Search for the cell housing the specified text and yield its [X, Y] center coordinate. 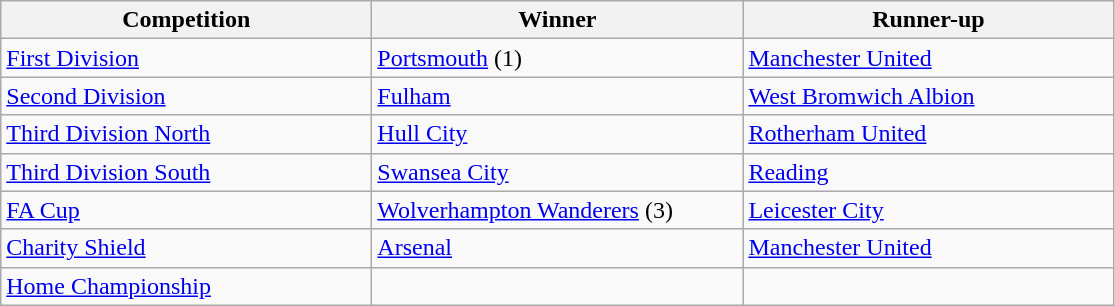
Second Division [186, 96]
Rotherham United [928, 134]
Swansea City [558, 172]
Charity Shield [186, 248]
Third Division North [186, 134]
Wolverhampton Wanderers (3) [558, 210]
Home Championship [186, 286]
Arsenal [558, 248]
Fulham [558, 96]
Third Division South [186, 172]
FA Cup [186, 210]
Leicester City [928, 210]
First Division [186, 58]
Portsmouth (1) [558, 58]
Winner [558, 20]
Competition [186, 20]
Runner-up [928, 20]
West Bromwich Albion [928, 96]
Hull City [558, 134]
Reading [928, 172]
